Identify which cell holds the provided text, then report its (x, y) central coordinate. 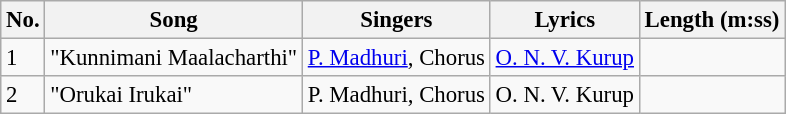
1 (23, 58)
"Orukai Irukai" (174, 95)
No. (23, 20)
Lyrics (564, 20)
"Kunnimani Maalacharthi" (174, 58)
Song (174, 20)
Length (m:ss) (712, 20)
Singers (396, 20)
2 (23, 95)
